Provide the (x, y) coordinate of the cell's center where the given text is located.  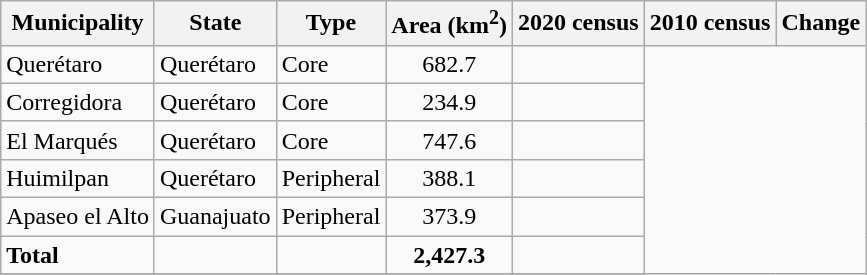
388.1 (450, 178)
Type (331, 24)
2010 census (710, 24)
Apaseo el Alto (78, 217)
373.9 (450, 217)
2020 census (578, 24)
682.7 (450, 64)
Corregidora (78, 102)
Area (km2) (450, 24)
Total (78, 255)
Municipality (78, 24)
2,427.3 (450, 255)
El Marqués (78, 140)
747.6 (450, 140)
Change (821, 24)
State (215, 24)
Huimilpan (78, 178)
234.9 (450, 102)
Guanajuato (215, 217)
